Output the (X, Y) coordinate of the center of the cell containing the given text.  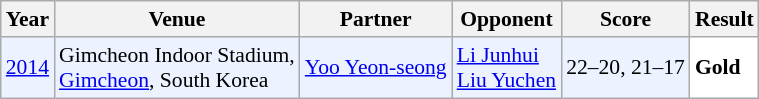
Venue (177, 19)
22–20, 21–17 (626, 68)
Opponent (506, 19)
Partner (376, 19)
Gold (724, 68)
Li Junhui Liu Yuchen (506, 68)
Yoo Yeon-seong (376, 68)
Result (724, 19)
2014 (28, 68)
Gimcheon Indoor Stadium,Gimcheon, South Korea (177, 68)
Year (28, 19)
Score (626, 19)
